Search for the cell housing the specified text and yield its (X, Y) center coordinate. 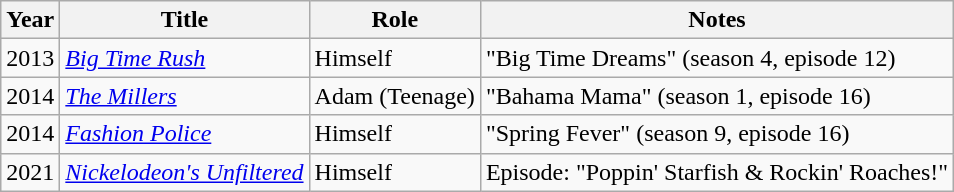
2013 (30, 58)
The Millers (184, 96)
Notes (716, 20)
Title (184, 20)
"Big Time Dreams" (season 4, episode 12) (716, 58)
Role (394, 20)
Big Time Rush (184, 58)
"Bahama Mama" (season 1, episode 16) (716, 96)
Fashion Police (184, 134)
"Spring Fever" (season 9, episode 16) (716, 134)
Nickelodeon's Unfiltered (184, 172)
Year (30, 20)
Adam (Teenage) (394, 96)
2021 (30, 172)
Episode: "Poppin' Starfish & Rockin' Roaches!" (716, 172)
